Detect which cell encompasses the target text, then output its [x, y] center coordinate. 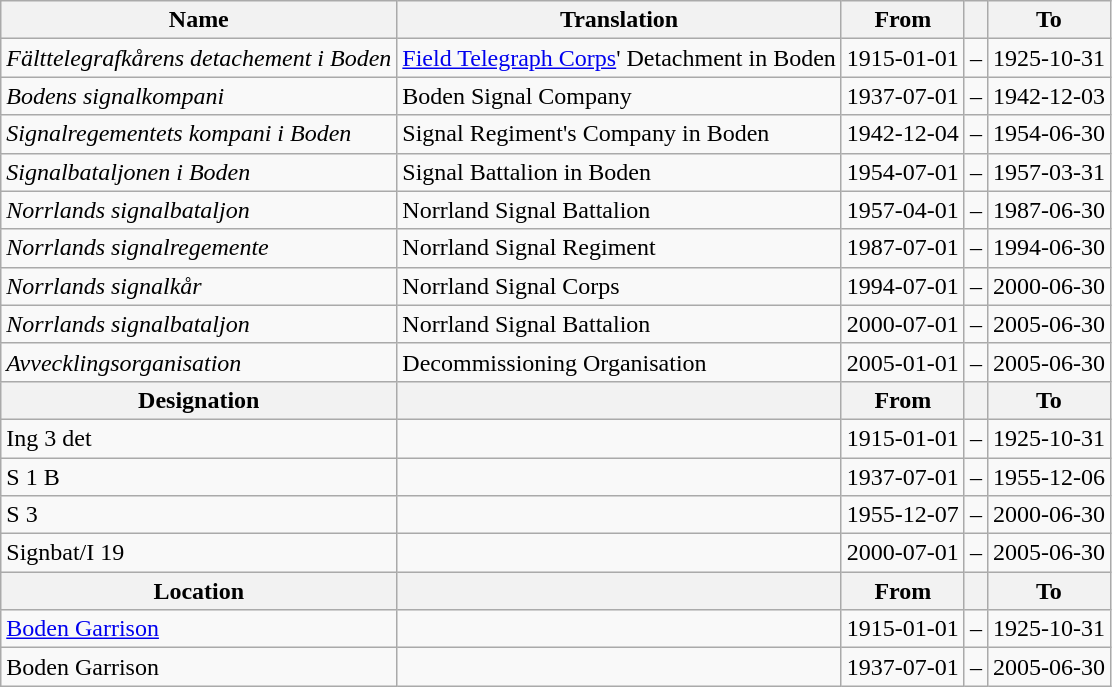
1955-12-07 [902, 515]
1987-07-01 [902, 248]
Bodens signalkompani [199, 96]
1955-12-06 [1048, 477]
Signal Regiment's Company in Boden [620, 134]
Field Telegraph Corps' Detachment in Boden [620, 58]
Norrland Signal Regiment [620, 248]
Signalbataljonen i Boden [199, 172]
Name [199, 20]
2005-01-01 [902, 362]
1954-07-01 [902, 172]
1987-06-30 [1048, 210]
Avvecklingsorganisation [199, 362]
Norrlands signalkår [199, 286]
Signalregementets kompani i Boden [199, 134]
1942-12-04 [902, 134]
Norrland Signal Corps [620, 286]
Ing 3 det [199, 438]
Boden Signal Company [620, 96]
S 3 [199, 515]
Designation [199, 400]
Location [199, 591]
Decommissioning Organisation [620, 362]
1994-06-30 [1048, 248]
Translation [620, 20]
1957-03-31 [1048, 172]
1957-04-01 [902, 210]
Fälttelegrafkårens detachement i Boden [199, 58]
S 1 B [199, 477]
1994-07-01 [902, 286]
1942-12-03 [1048, 96]
1954-06-30 [1048, 134]
Signal Battalion in Boden [620, 172]
Signbat/I 19 [199, 553]
Norrlands signalregemente [199, 248]
